Identify which cell holds the provided text, then report its (X, Y) central coordinate. 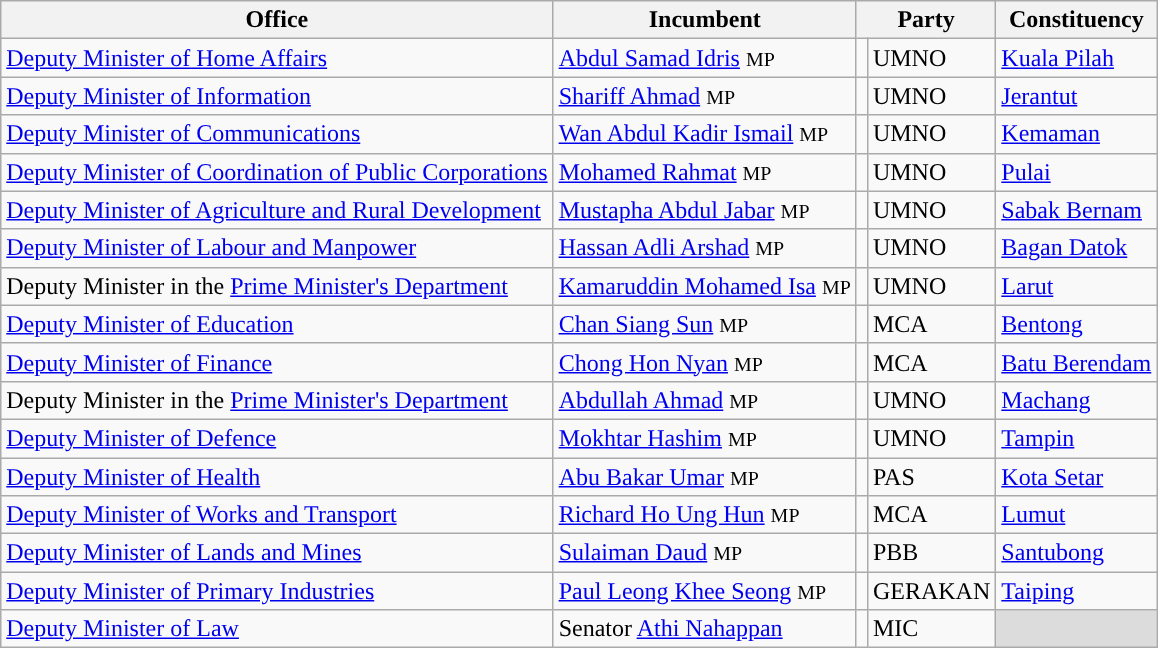
Kuala Pilah (1076, 58)
Abu Bakar Umar MP (704, 477)
Machang (1076, 400)
Abdullah Ahmad MP (704, 400)
Deputy Minister of Lands and Mines (277, 553)
Kota Setar (1076, 477)
Deputy Minister of Finance (277, 362)
Deputy Minister of Health (277, 477)
PAS (931, 477)
Chan Siang Sun MP (704, 324)
Chong Hon Nyan MP (704, 362)
MIC (931, 629)
Deputy Minister of Primary Industries (277, 591)
Deputy Minister of Labour and Manpower (277, 248)
Mohamed Rahmat MP (704, 172)
PBB (931, 553)
Paul Leong Khee Seong MP (704, 591)
Deputy Minister of Agriculture and Rural Development (277, 210)
Kamaruddin Mohamed Isa MP (704, 286)
Taiping (1076, 591)
GERAKAN (931, 591)
Deputy Minister of Defence (277, 438)
Lumut (1076, 515)
Deputy Minister of Home Affairs (277, 58)
Mustapha Abdul Jabar MP (704, 210)
Shariff Ahmad MP (704, 96)
Tampin (1076, 438)
Sulaiman Daud MP (704, 553)
Abdul Samad Idris MP (704, 58)
Incumbent (704, 20)
Deputy Minister of Information (277, 96)
Richard Ho Ung Hun MP (704, 515)
Constituency (1076, 20)
Kemaman (1076, 134)
Deputy Minister of Education (277, 324)
Sabak Bernam (1076, 210)
Hassan Adli Arshad MP (704, 248)
Batu Berendam (1076, 362)
Deputy Minister of Works and Transport (277, 515)
Deputy Minister of Law (277, 629)
Senator Athi Nahappan (704, 629)
Party (926, 20)
Santubong (1076, 553)
Jerantut (1076, 96)
Office (277, 20)
Bagan Datok (1076, 248)
Wan Abdul Kadir Ismail MP (704, 134)
Pulai (1076, 172)
Deputy Minister of Communications (277, 134)
Deputy Minister of Coordination of Public Corporations (277, 172)
Larut (1076, 286)
Mokhtar Hashim MP (704, 438)
Bentong (1076, 324)
